Detect which cell encompasses the target text, then output its [X, Y] center coordinate. 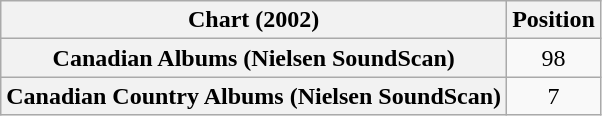
7 [554, 96]
Chart (2002) [254, 20]
98 [554, 58]
Canadian Country Albums (Nielsen SoundScan) [254, 96]
Position [554, 20]
Canadian Albums (Nielsen SoundScan) [254, 58]
